Search for the cell housing the specified text and yield its (X, Y) center coordinate. 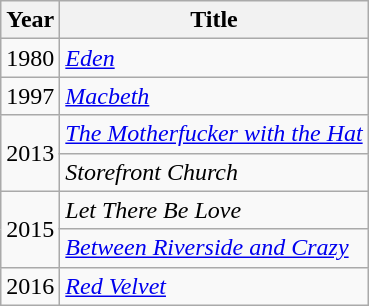
1980 (30, 58)
Storefront Church (214, 172)
Red Velvet (214, 286)
2013 (30, 153)
Let There Be Love (214, 210)
Title (214, 20)
Macbeth (214, 96)
1997 (30, 96)
2016 (30, 286)
Between Riverside and Crazy (214, 248)
Year (30, 20)
The Motherfucker with the Hat (214, 134)
Eden (214, 58)
2015 (30, 229)
